Extract the [X, Y] coordinate from the center of the cell holding the provided text.  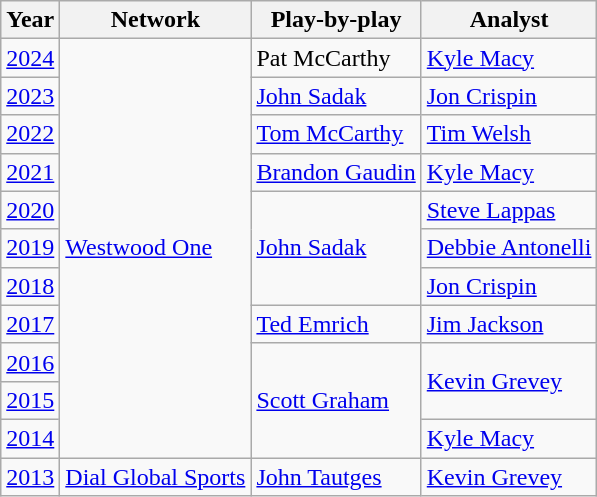
2023 [30, 96]
Year [30, 20]
John Tautges [336, 477]
2015 [30, 400]
Network [156, 20]
2013 [30, 477]
Tom McCarthy [336, 134]
Jim Jackson [509, 324]
2017 [30, 324]
2024 [30, 58]
2018 [30, 286]
Ted Emrich [336, 324]
Dial Global Sports [156, 477]
Analyst [509, 20]
Westwood One [156, 248]
2022 [30, 134]
Steve Lappas [509, 210]
2014 [30, 438]
2020 [30, 210]
2021 [30, 172]
Play-by-play [336, 20]
Debbie Antonelli [509, 248]
Scott Graham [336, 400]
Tim Welsh [509, 134]
2016 [30, 362]
Brandon Gaudin [336, 172]
2019 [30, 248]
Pat McCarthy [336, 58]
